Find where the given text appears and provide that cell's center as [x, y] coordinate. 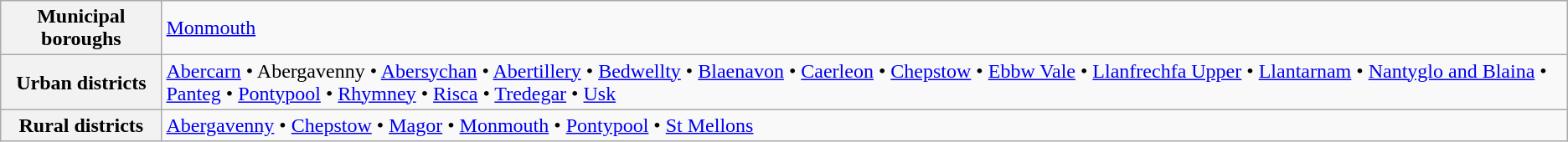
Urban districts [81, 82]
Municipal boroughs [81, 28]
Monmouth [864, 28]
Abergavenny • Chepstow • Magor • Monmouth • Pontypool • St Mellons [864, 125]
Rural districts [81, 125]
